Identify which cell holds the provided text, then report its (x, y) central coordinate. 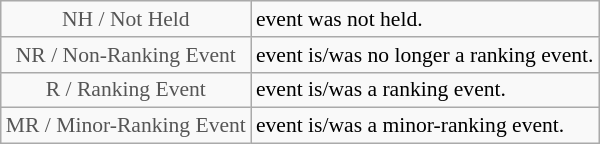
MR / Minor-Ranking Event (126, 126)
event is/was a ranking event. (425, 90)
NR / Non-Ranking Event (126, 55)
R / Ranking Event (126, 90)
event is/was a minor-ranking event. (425, 126)
event was not held. (425, 19)
event is/was no longer a ranking event. (425, 55)
NH / Not Held (126, 19)
